For the text-containing cell, return its midpoint in [X, Y] coordinate format. 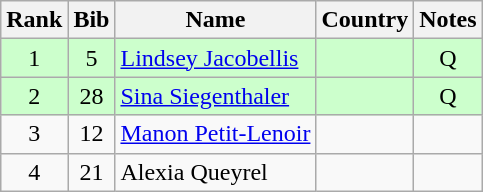
3 [34, 134]
Notes [448, 20]
Manon Petit-Lenoir [216, 134]
1 [34, 58]
21 [92, 172]
4 [34, 172]
Alexia Queyrel [216, 172]
2 [34, 96]
Bib [92, 20]
Name [216, 20]
Rank [34, 20]
5 [92, 58]
Sina Siegenthaler [216, 96]
28 [92, 96]
Country [365, 20]
12 [92, 134]
Lindsey Jacobellis [216, 58]
